Pinpoint the cell where the given text exists, returning its (X, Y) midpoint coordinate. 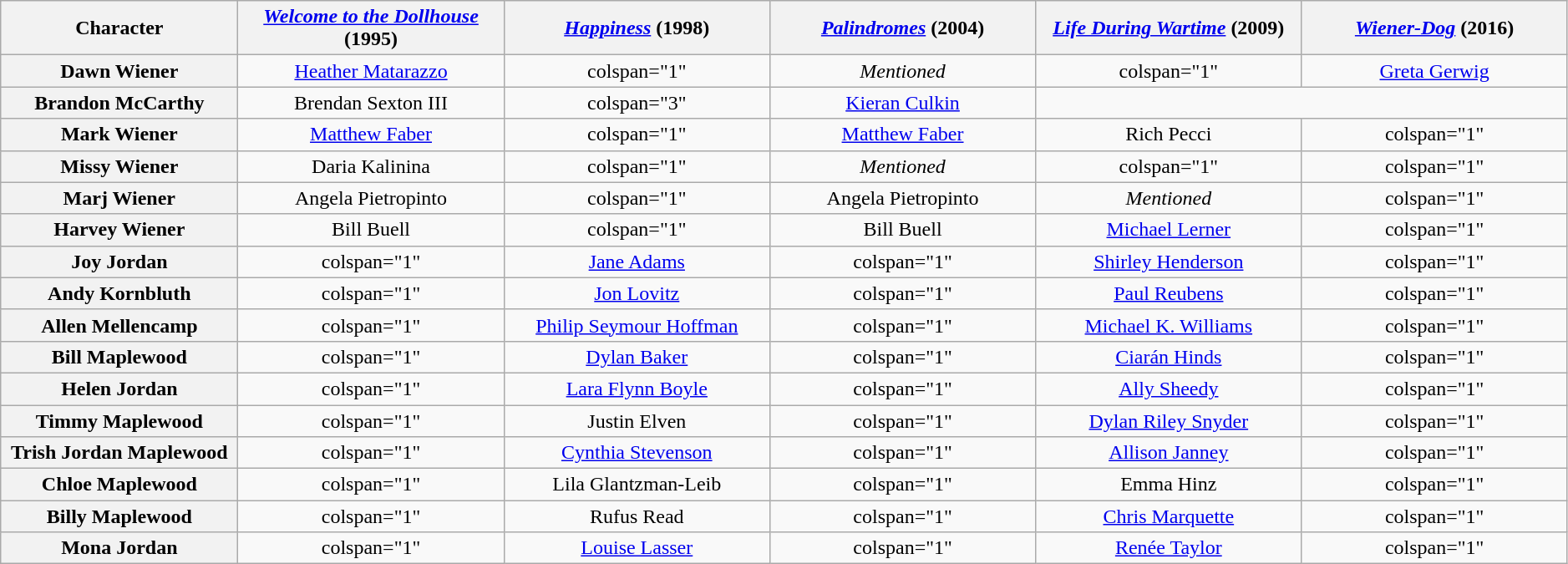
Rich Pecci (1169, 135)
colspan="3" (637, 103)
Jane Adams (637, 262)
Ally Sheedy (1169, 389)
Billy Maplewood (119, 516)
Rufus Read (637, 516)
Shirley Henderson (1169, 262)
Kieran Culkin (902, 103)
Jon Lovitz (637, 293)
Justin Elven (637, 420)
Brandon McCarthy (119, 103)
Daria Kalinina (371, 166)
Cynthia Stevenson (637, 453)
Character (119, 28)
Mona Jordan (119, 548)
Greta Gerwig (1434, 71)
Palindromes (2004) (902, 28)
Lara Flynn Boyle (637, 389)
Life During Wartime (2009) (1169, 28)
Renée Taylor (1169, 548)
Ciarán Hinds (1169, 357)
Michael K. Williams (1169, 325)
Marj Wiener (119, 198)
Trish Jordan Maplewood (119, 453)
Happiness (1998) (637, 28)
Lila Glantzman-Leib (637, 485)
Dylan Riley Snyder (1169, 420)
Chloe Maplewood (119, 485)
Paul Reubens (1169, 293)
Michael Lerner (1169, 230)
Philip Seymour Hoffman (637, 325)
Allen Mellencamp (119, 325)
Chris Marquette (1169, 516)
Helen Jordan (119, 389)
Missy Wiener (119, 166)
Andy Kornbluth (119, 293)
Heather Matarazzo (371, 71)
Joy Jordan (119, 262)
Harvey Wiener (119, 230)
Emma Hinz (1169, 485)
Brendan Sexton III (371, 103)
Dylan Baker (637, 357)
Mark Wiener (119, 135)
Dawn Wiener (119, 71)
Timmy Maplewood (119, 420)
Welcome to the Dollhouse (1995) (371, 28)
Louise Lasser (637, 548)
Wiener-Dog (2016) (1434, 28)
Allison Janney (1169, 453)
Bill Maplewood (119, 357)
